Output the [X, Y] coordinate of the center of the cell containing the given text.  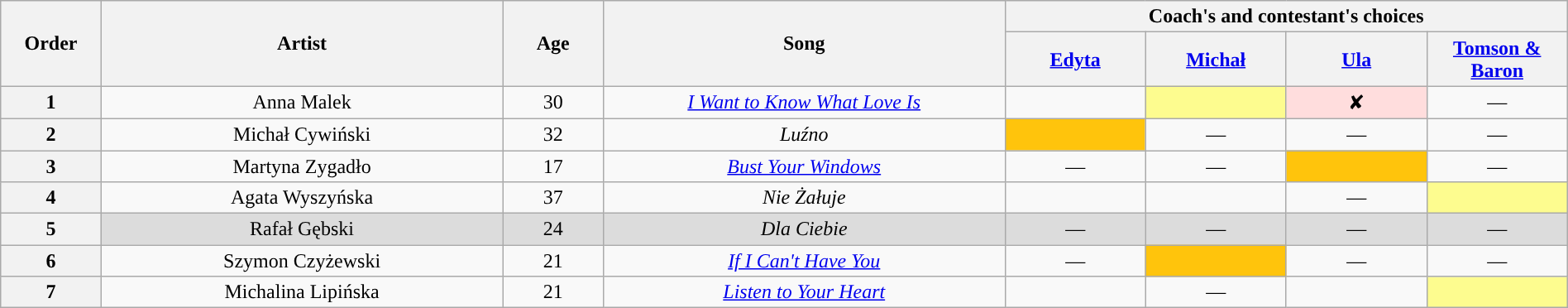
Rafał Gębski [302, 229]
I Want to Know What Love Is [804, 103]
Age [552, 43]
Order [51, 43]
Luźno [804, 134]
30 [552, 103]
Szymon Czyżewski [302, 261]
Bust Your Windows [804, 166]
7 [51, 292]
Edyta [1075, 60]
Coach's and contestant's choices [1286, 17]
4 [51, 198]
24 [552, 229]
✘ [1356, 103]
5 [51, 229]
Listen to Your Heart [804, 292]
If I Can't Have You [804, 261]
Martyna Zygadło [302, 166]
Nie Żałuje [804, 198]
Ula [1356, 60]
1 [51, 103]
17 [552, 166]
Artist [302, 43]
Michał Cywiński [302, 134]
Dla Ciebie [804, 229]
2 [51, 134]
32 [552, 134]
Song [804, 43]
Agata Wyszyńska [302, 198]
Anna Malek [302, 103]
Michalina Lipińska [302, 292]
37 [552, 198]
Tomson & Baron [1497, 60]
3 [51, 166]
6 [51, 261]
Michał [1216, 60]
